Pinpoint the cell where the given text exists, returning its [x, y] midpoint coordinate. 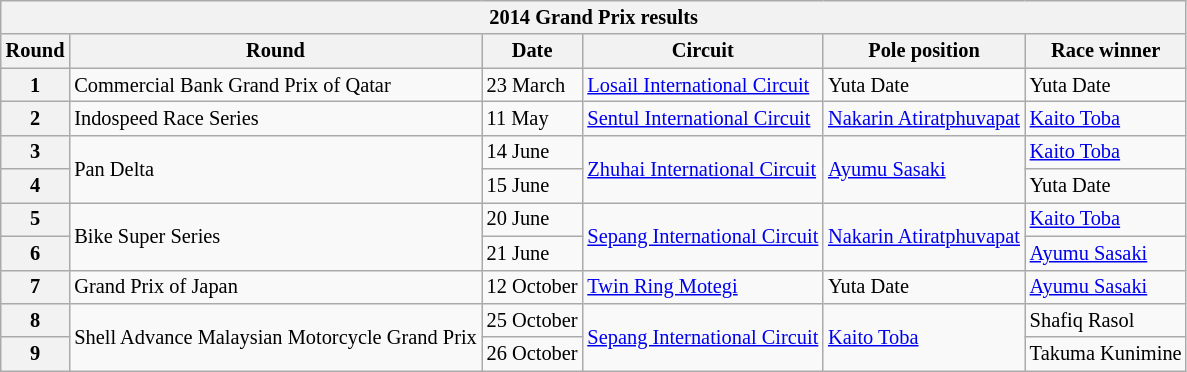
12 October [532, 287]
Pole position [924, 51]
1 [36, 85]
11 May [532, 118]
8 [36, 320]
23 March [532, 85]
4 [36, 186]
Sentul International Circuit [702, 118]
Commercial Bank Grand Prix of Qatar [275, 85]
Bike Super Series [275, 236]
25 October [532, 320]
Zhuhai International Circuit [702, 168]
3 [36, 152]
Twin Ring Motegi [702, 287]
15 June [532, 186]
Indospeed Race Series [275, 118]
Date [532, 51]
Race winner [1106, 51]
20 June [532, 219]
5 [36, 219]
2 [36, 118]
9 [36, 354]
Takuma Kunimine [1106, 354]
Circuit [702, 51]
Shell Advance Malaysian Motorcycle Grand Prix [275, 336]
6 [36, 253]
Losail International Circuit [702, 85]
14 June [532, 152]
26 October [532, 354]
Pan Delta [275, 168]
Shafiq Rasol [1106, 320]
21 June [532, 253]
7 [36, 287]
2014 Grand Prix results [594, 17]
Grand Prix of Japan [275, 287]
